Scan for the cell matching the given text and deliver its (x, y) coordinate at center. 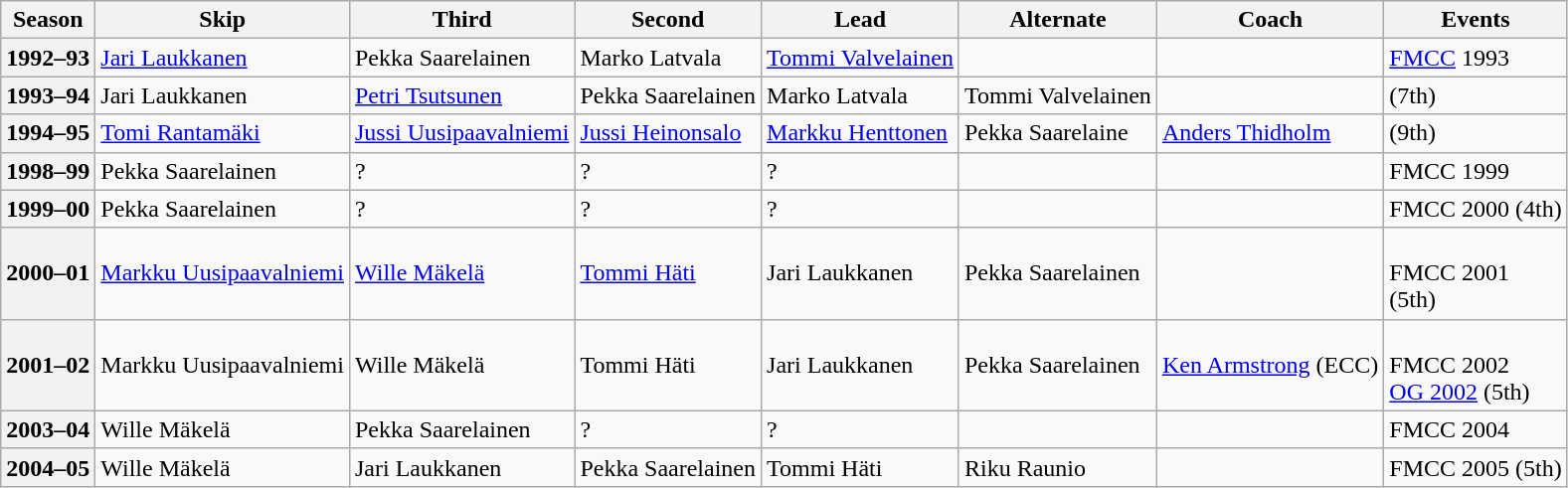
Skip (223, 20)
2004–05 (48, 467)
Lead (861, 20)
Tomi Rantamäki (223, 133)
Alternate (1058, 20)
Second (668, 20)
Jussi Uusipaavalniemi (461, 133)
Petri Tsutsunen (461, 95)
(9th) (1476, 133)
Jussi Heinonsalo (668, 133)
Third (461, 20)
Anders Thidholm (1270, 133)
Events (1476, 20)
2001–02 (48, 365)
Markku Henttonen (861, 133)
Ken Armstrong (ECC) (1270, 365)
Season (48, 20)
1993–94 (48, 95)
2000–01 (48, 273)
Coach (1270, 20)
FMCC 1999 (1476, 171)
FMCC 2000 (4th) (1476, 209)
FMCC 2004 (1476, 429)
FMCC 2001 (5th) (1476, 273)
1994–95 (48, 133)
FMCC 2002 OG 2002 (5th) (1476, 365)
1999–00 (48, 209)
FMCC 1993 (1476, 58)
Pekka Saarelaine (1058, 133)
1992–93 (48, 58)
2003–04 (48, 429)
Riku Raunio (1058, 467)
1998–99 (48, 171)
FMCC 2005 (5th) (1476, 467)
(7th) (1476, 95)
